Output the (x, y) coordinate of the center of the cell containing the given text.  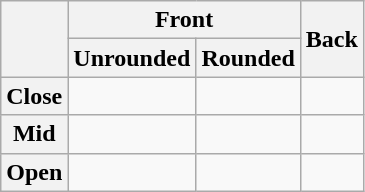
Mid (34, 134)
Front (184, 20)
Open (34, 172)
Back (332, 39)
Unrounded (132, 58)
Close (34, 96)
Rounded (248, 58)
